Find where the given text appears and provide that cell's center as [x, y] coordinate. 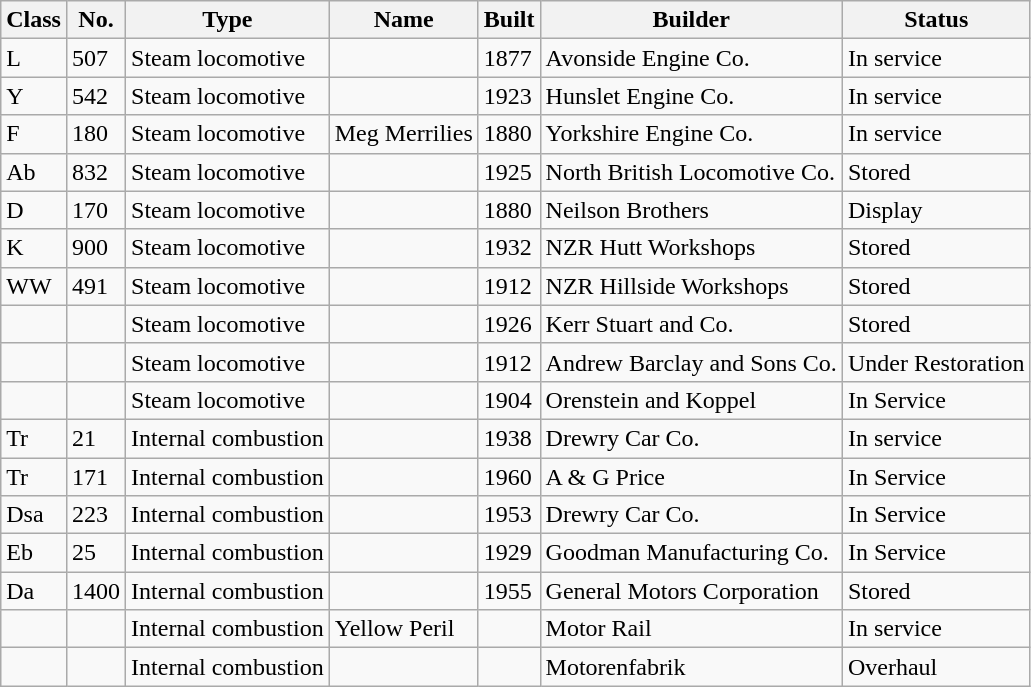
Eb [34, 553]
1955 [509, 591]
Andrew Barclay and Sons Co. [691, 362]
507 [96, 58]
Meg Merrilies [404, 134]
180 [96, 134]
170 [96, 210]
K [34, 248]
1925 [509, 172]
Type [228, 20]
832 [96, 172]
Da [34, 591]
Status [936, 20]
NZR Hutt Workshops [691, 248]
1904 [509, 400]
Yorkshire Engine Co. [691, 134]
D [34, 210]
L [34, 58]
21 [96, 438]
Built [509, 20]
North British Locomotive Co. [691, 172]
491 [96, 286]
1926 [509, 324]
Under Restoration [936, 362]
25 [96, 553]
1938 [509, 438]
Avonside Engine Co. [691, 58]
Display [936, 210]
Name [404, 20]
Ab [34, 172]
1877 [509, 58]
1400 [96, 591]
1923 [509, 96]
Overhaul [936, 667]
Motor Rail [691, 629]
Y [34, 96]
900 [96, 248]
223 [96, 515]
Dsa [34, 515]
542 [96, 96]
A & G Price [691, 477]
F [34, 134]
Neilson Brothers [691, 210]
1953 [509, 515]
Motorenfabrik [691, 667]
Orenstein and Koppel [691, 400]
No. [96, 20]
Yellow Peril [404, 629]
Goodman Manufacturing Co. [691, 553]
Kerr Stuart and Co. [691, 324]
Class [34, 20]
171 [96, 477]
1960 [509, 477]
NZR Hillside Workshops [691, 286]
WW [34, 286]
Hunslet Engine Co. [691, 96]
General Motors Corporation [691, 591]
1932 [509, 248]
Builder [691, 20]
1929 [509, 553]
